Provide the (x, y) coordinate of the cell's center where the given text is located.  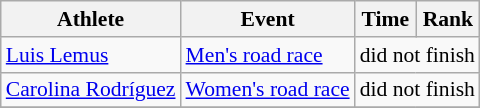
Rank (448, 19)
Men's road race (268, 55)
Athlete (91, 19)
Women's road race (268, 90)
Carolina Rodríguez (91, 90)
Luis Lemus (91, 55)
Time (386, 19)
Event (268, 19)
